Identify which cell holds the provided text, then report its [x, y] central coordinate. 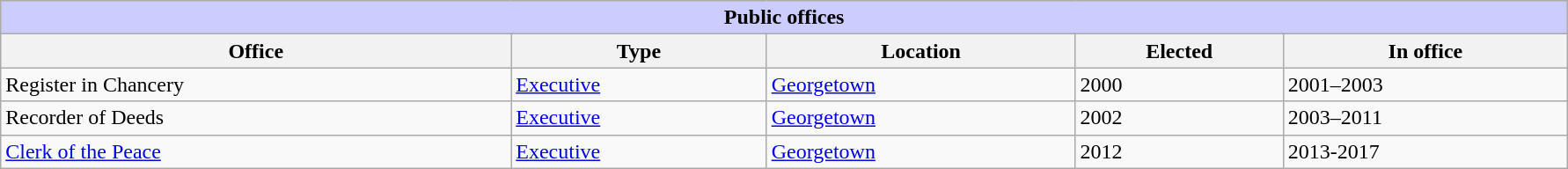
2001–2003 [1425, 84]
2002 [1179, 118]
Elected [1179, 51]
Recorder of Deeds [256, 118]
2012 [1179, 151]
2013-2017 [1425, 151]
Office [256, 51]
Register in Chancery [256, 84]
In office [1425, 51]
Clerk of the Peace [256, 151]
Type [639, 51]
Location [920, 51]
2000 [1179, 84]
Public offices [785, 18]
2003–2011 [1425, 118]
